Search for the cell housing the specified text and yield its [X, Y] center coordinate. 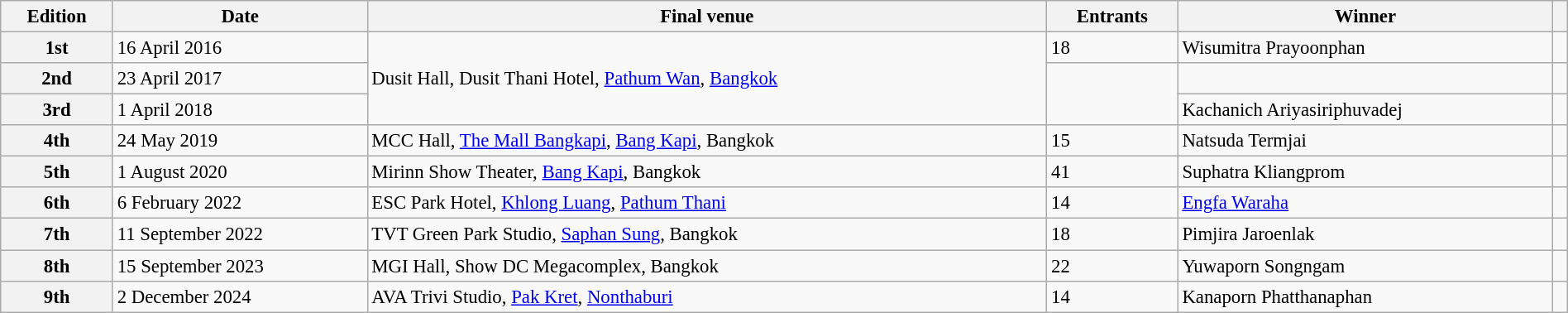
15 [1112, 141]
41 [1112, 172]
Yuwaporn Songngam [1365, 266]
Entrants [1112, 17]
Mirinn Show Theater, Bang Kapi, Bangkok [707, 172]
Edition [57, 17]
Wisumitra Prayoonphan [1365, 48]
2nd [57, 79]
1st [57, 48]
6 February 2022 [240, 203]
7th [57, 234]
15 September 2023 [240, 266]
Engfa Waraha [1365, 203]
MGI Hall, Show DC Megacomplex, Bangkok [707, 266]
16 April 2016 [240, 48]
Winner [1365, 17]
ESC Park Hotel, Khlong Luang, Pathum Thani [707, 203]
4th [57, 141]
23 April 2017 [240, 79]
Natsuda Termjai [1365, 141]
Kachanich Ariyasiriphuvadej [1365, 110]
TVT Green Park Studio, Saphan Sung, Bangkok [707, 234]
1 April 2018 [240, 110]
3rd [57, 110]
MCC Hall, The Mall Bangkapi, Bang Kapi, Bangkok [707, 141]
Dusit Hall, Dusit Thani Hotel, Pathum Wan, Bangkok [707, 79]
Kanaporn Phatthanaphan [1365, 296]
5th [57, 172]
11 September 2022 [240, 234]
9th [57, 296]
1 August 2020 [240, 172]
8th [57, 266]
Date [240, 17]
AVA Trivi Studio, Pak Kret, Nonthaburi [707, 296]
24 May 2019 [240, 141]
Pimjira Jaroenlak [1365, 234]
Final venue [707, 17]
6th [57, 203]
22 [1112, 266]
2 December 2024 [240, 296]
Suphatra Kliangprom [1365, 172]
